Pinpoint the cell where the given text exists, returning its [x, y] midpoint coordinate. 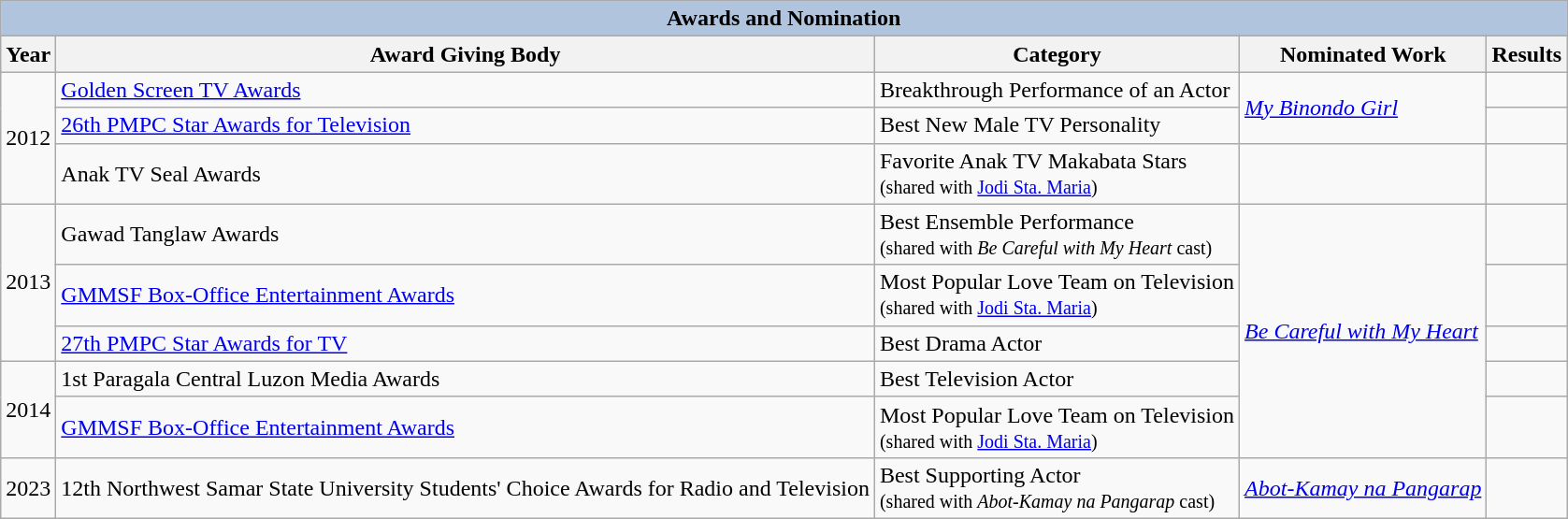
Nominated Work [1363, 54]
Category [1057, 54]
My Binondo Girl [1363, 108]
Best New Male TV Personality [1057, 125]
2014 [28, 410]
Year [28, 54]
Abot-Kamay na Pangarap [1363, 488]
1st Paragala Central Luzon Media Awards [466, 379]
Favorite Anak TV Makabata Stars (shared with Jodi Sta. Maria) [1057, 174]
2012 [28, 138]
Breakthrough Performance of an Actor [1057, 90]
Awards and Nomination [784, 19]
26th PMPC Star Awards for Television [466, 125]
Golden Screen TV Awards [466, 90]
Best Television Actor [1057, 379]
Anak TV Seal Awards [466, 174]
Best Drama Actor [1057, 343]
Results [1527, 54]
Gawad Tanglaw Awards [466, 234]
Best Supporting Actor (shared with Abot-Kamay na Pangarap cast) [1057, 488]
Award Giving Body [466, 54]
27th PMPC Star Awards for TV [466, 343]
Be Careful with My Heart [1363, 331]
12th Northwest Samar State University Students' Choice Awards for Radio and Television [466, 488]
2023 [28, 488]
2013 [28, 282]
Best Ensemble Performance (shared with Be Careful with My Heart cast) [1057, 234]
